Extract the (X, Y) coordinate from the center of the cell holding the provided text.  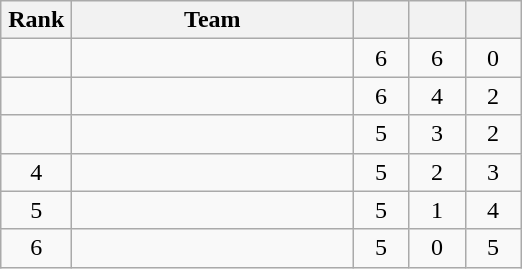
Rank (36, 20)
Team (212, 20)
1 (437, 210)
